For the text-containing cell, return its midpoint in (x, y) coordinate format. 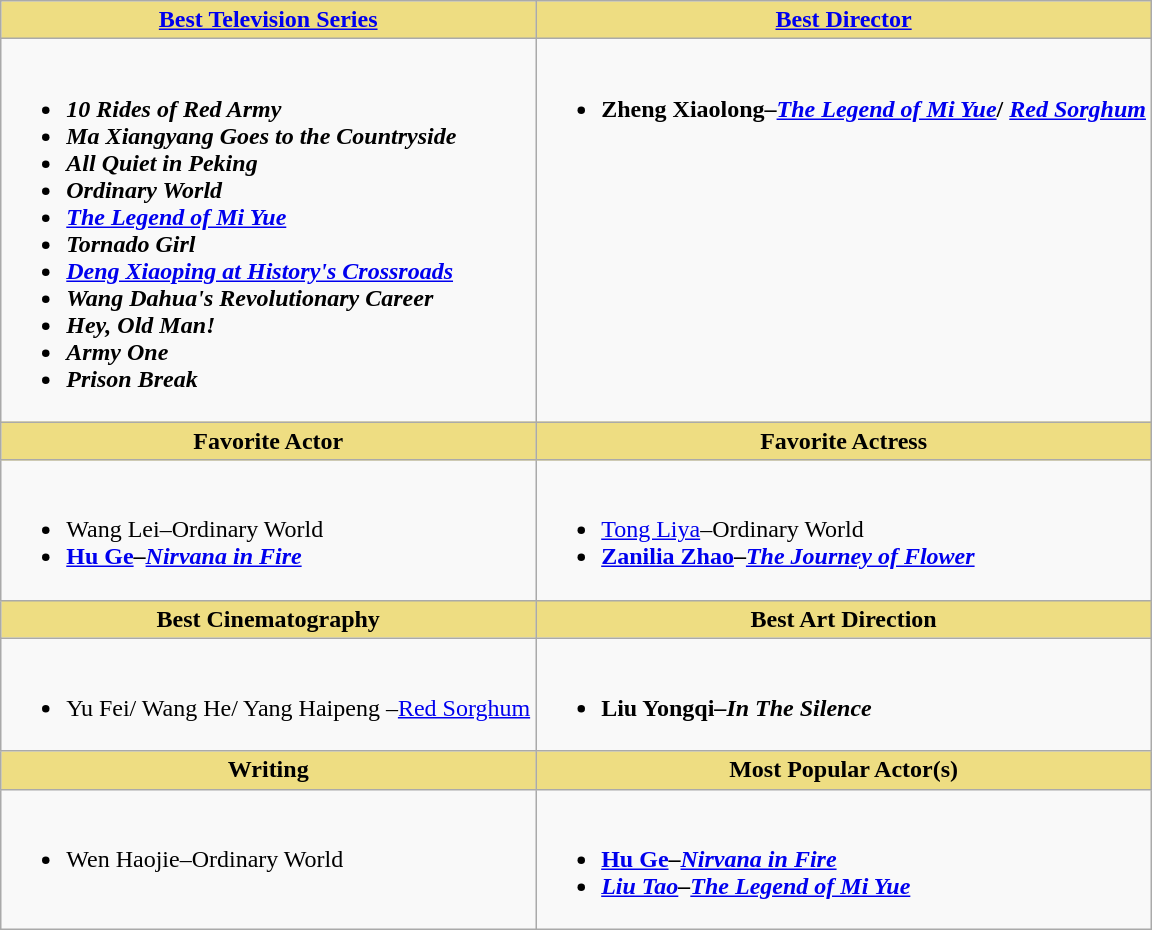
Hu Ge–Nirvana in FireLiu Tao–The Legend of Mi Yue (844, 859)
Wang Lei–Ordinary WorldHu Ge–Nirvana in Fire (268, 530)
Tong Liya–Ordinary WorldZanilia Zhao–The Journey of Flower (844, 530)
Favorite Actress (844, 441)
Zheng Xiaolong–The Legend of Mi Yue/ Red Sorghum (844, 230)
Best Cinematography (268, 619)
Yu Fei/ Wang He/ Yang Haipeng –Red Sorghum (268, 694)
Best Art Direction (844, 619)
Wen Haojie–Ordinary World (268, 859)
Best Television Series (268, 20)
Liu Yongqi–In The Silence (844, 694)
Favorite Actor (268, 441)
Most Popular Actor(s) (844, 770)
Writing (268, 770)
Best Director (844, 20)
